Extract the [x, y] coordinate from the center of the cell holding the provided text.  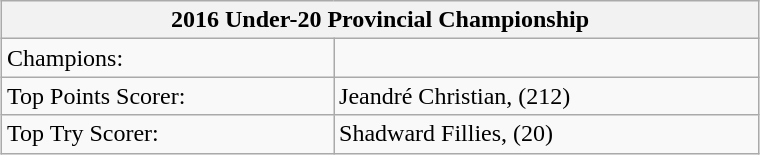
Champions: [168, 58]
2016 Under-20 Provincial Championship [380, 20]
Shadward Fillies, (20) [546, 134]
Top Try Scorer: [168, 134]
Jeandré Christian, (212) [546, 96]
Top Points Scorer: [168, 96]
